Detect which cell encompasses the target text, then output its [x, y] center coordinate. 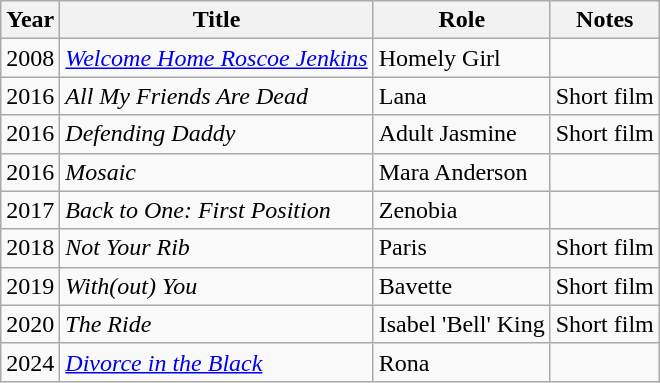
2018 [30, 248]
The Ride [216, 324]
Zenobia [462, 210]
Rona [462, 362]
Notes [604, 20]
2017 [30, 210]
Homely Girl [462, 58]
Lana [462, 96]
Divorce in the Black [216, 362]
Year [30, 20]
Isabel 'Bell' King [462, 324]
Paris [462, 248]
Role [462, 20]
Back to One: First Position [216, 210]
Defending Daddy [216, 134]
With(out) You [216, 286]
2024 [30, 362]
Bavette [462, 286]
Welcome Home Roscoe Jenkins [216, 58]
2020 [30, 324]
All My Friends Are Dead [216, 96]
Mosaic [216, 172]
2019 [30, 286]
Mara Anderson [462, 172]
Adult Jasmine [462, 134]
Title [216, 20]
2008 [30, 58]
Not Your Rib [216, 248]
